For the text-containing cell, return its midpoint in (X, Y) coordinate format. 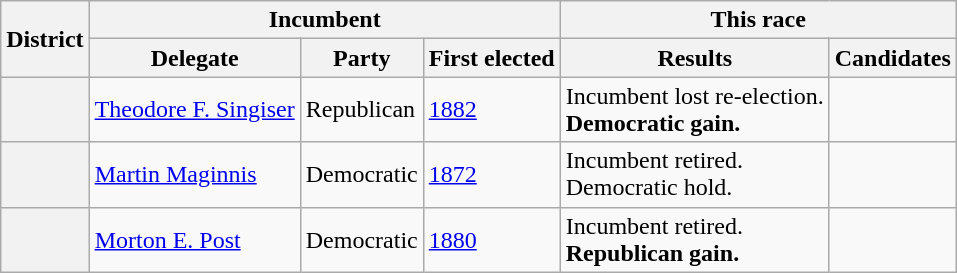
Morton E. Post (194, 240)
Delegate (194, 58)
Incumbent (324, 20)
Theodore F. Singiser (194, 110)
1880 (492, 240)
Republican (362, 110)
Incumbent retired.Republican gain. (694, 240)
First elected (492, 58)
This race (758, 20)
Results (694, 58)
1872 (492, 174)
Martin Maginnis (194, 174)
District (45, 39)
Party (362, 58)
Candidates (892, 58)
Incumbent lost re-election.Democratic gain. (694, 110)
1882 (492, 110)
Incumbent retired.Democratic hold. (694, 174)
